Return the (x, y) coordinate for the center point of the cell that contains the specified text.  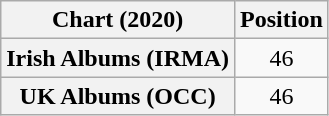
Chart (2020) (118, 20)
Irish Albums (IRMA) (118, 58)
UK Albums (OCC) (118, 96)
Position (282, 20)
